For the text-containing cell, return its midpoint in (X, Y) coordinate format. 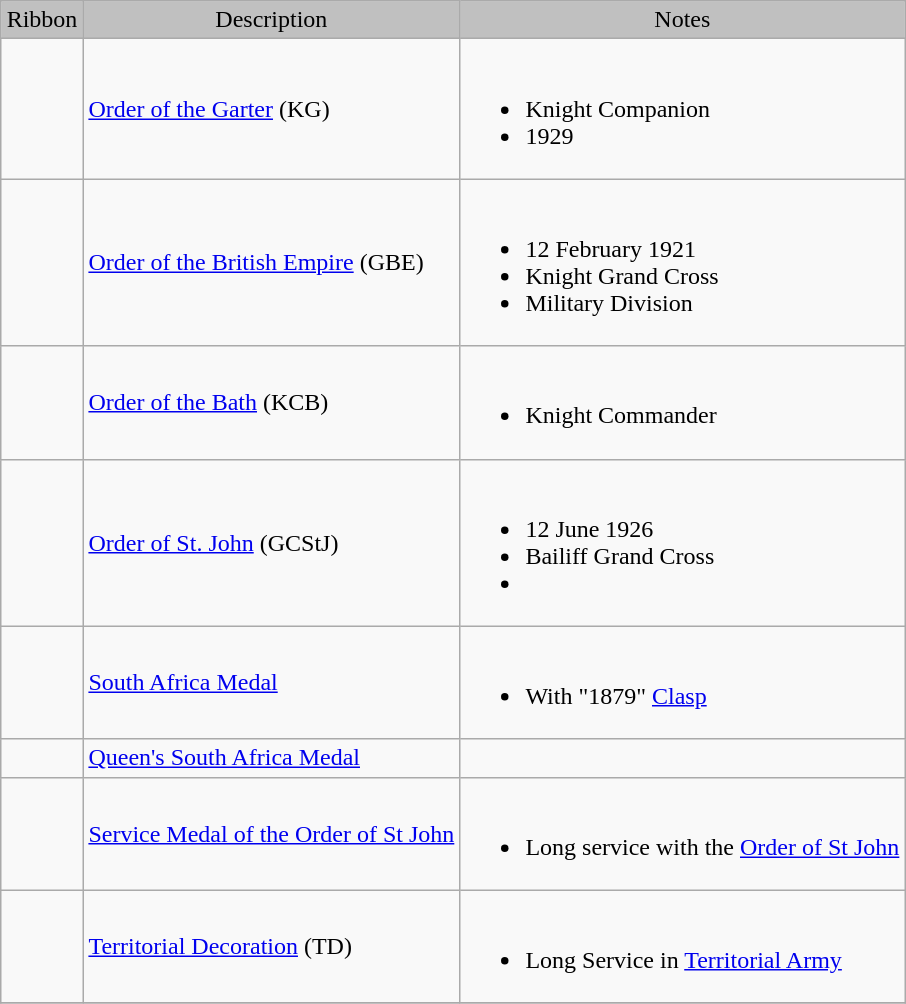
Knight Commander (682, 402)
Notes (682, 20)
12 February 1921Knight Grand CrossMilitary Division (682, 262)
Order of the Bath (KCB) (272, 402)
12 June 1926Bailiff Grand Cross (682, 542)
Long Service in Territorial Army (682, 946)
Order of the Garter (KG) (272, 109)
Order of St. John (GCStJ) (272, 542)
Ribbon (42, 20)
With "1879" Clasp (682, 682)
Description (272, 20)
South Africa Medal (272, 682)
Knight Companion1929 (682, 109)
Queen's South Africa Medal (272, 758)
Order of the British Empire (GBE) (272, 262)
Service Medal of the Order of St John (272, 834)
Territorial Decoration (TD) (272, 946)
Long service with the Order of St John (682, 834)
